Locate the cell with the specified text and output its (X, Y) center coordinate. 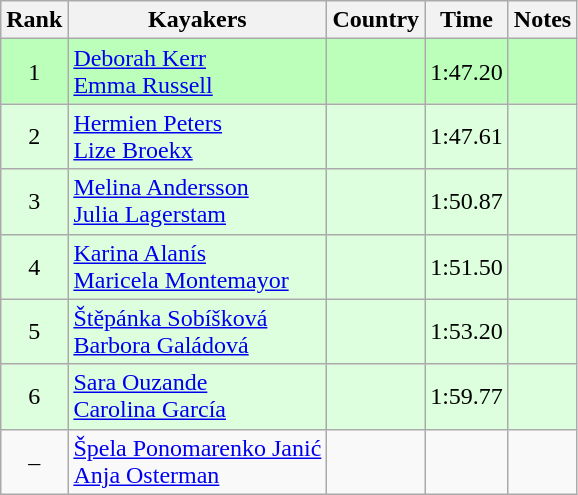
Sara OuzandeCarolina García (198, 396)
Karina AlanísMaricela Montemayor (198, 266)
Kayakers (198, 20)
Notes (542, 20)
– (34, 462)
1 (34, 72)
1:47.20 (467, 72)
1:59.77 (467, 396)
4 (34, 266)
3 (34, 202)
Špela Ponomarenko JanićAnja Osterman (198, 462)
Hermien PetersLize Broekx (198, 136)
Melina AnderssonJulia Lagerstam (198, 202)
Rank (34, 20)
Country (376, 20)
1:47.61 (467, 136)
5 (34, 332)
Deborah KerrEmma Russell (198, 72)
6 (34, 396)
1:53.20 (467, 332)
Time (467, 20)
1:51.50 (467, 266)
1:50.87 (467, 202)
Štěpánka SobíškováBarbora Galádová (198, 332)
2 (34, 136)
